Locate the cell with the specified text and output its (x, y) center coordinate. 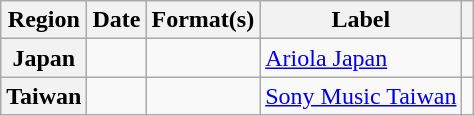
Date (116, 20)
Ariola Japan (361, 58)
Taiwan (44, 96)
Region (44, 20)
Japan (44, 58)
Sony Music Taiwan (361, 96)
Format(s) (203, 20)
Label (361, 20)
